Provide the [X, Y] coordinate of the cell's center where the given text is located.  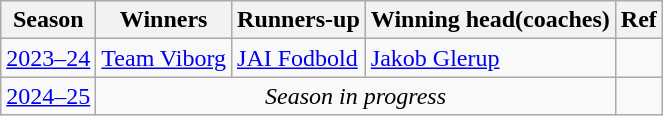
Runners-up [299, 20]
2023–24 [48, 58]
Team Viborg [164, 58]
Winners [164, 20]
JAI Fodbold [299, 58]
Winning head(coaches) [490, 20]
Season [48, 20]
Ref [638, 20]
Season in progress [356, 96]
Jakob Glerup [490, 58]
2024–25 [48, 96]
